Extract the (x, y) coordinate from the center of the cell holding the provided text.  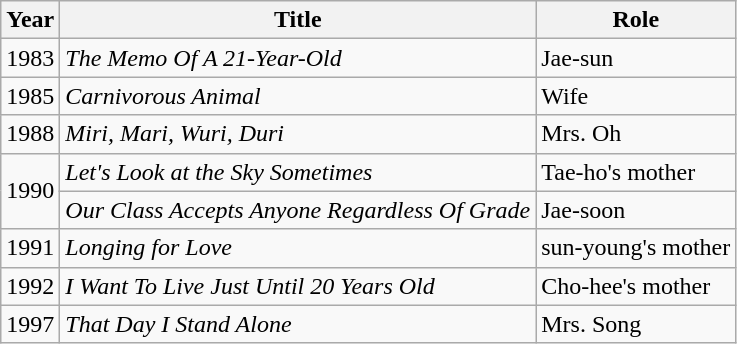
1990 (30, 191)
1983 (30, 58)
Carnivorous Animal (298, 96)
1988 (30, 134)
Role (636, 20)
I Want To Live Just Until 20 Years Old (298, 286)
Title (298, 20)
Mrs. Oh (636, 134)
Our Class Accepts Anyone Regardless Of Grade (298, 210)
1992 (30, 286)
Miri, Mari, Wuri, Duri (298, 134)
Cho-hee's mother (636, 286)
The Memo Of A 21-Year-Old (298, 58)
Let's Look at the Sky Sometimes (298, 172)
Mrs. Song (636, 324)
sun-young's mother (636, 248)
Year (30, 20)
Jae-sun (636, 58)
1985 (30, 96)
Tae-ho's mother (636, 172)
1991 (30, 248)
Wife (636, 96)
Jae-soon (636, 210)
Longing for Love (298, 248)
That Day I Stand Alone (298, 324)
1997 (30, 324)
